Determine the [X, Y] coordinate at the center of the cell enclosing the given text.  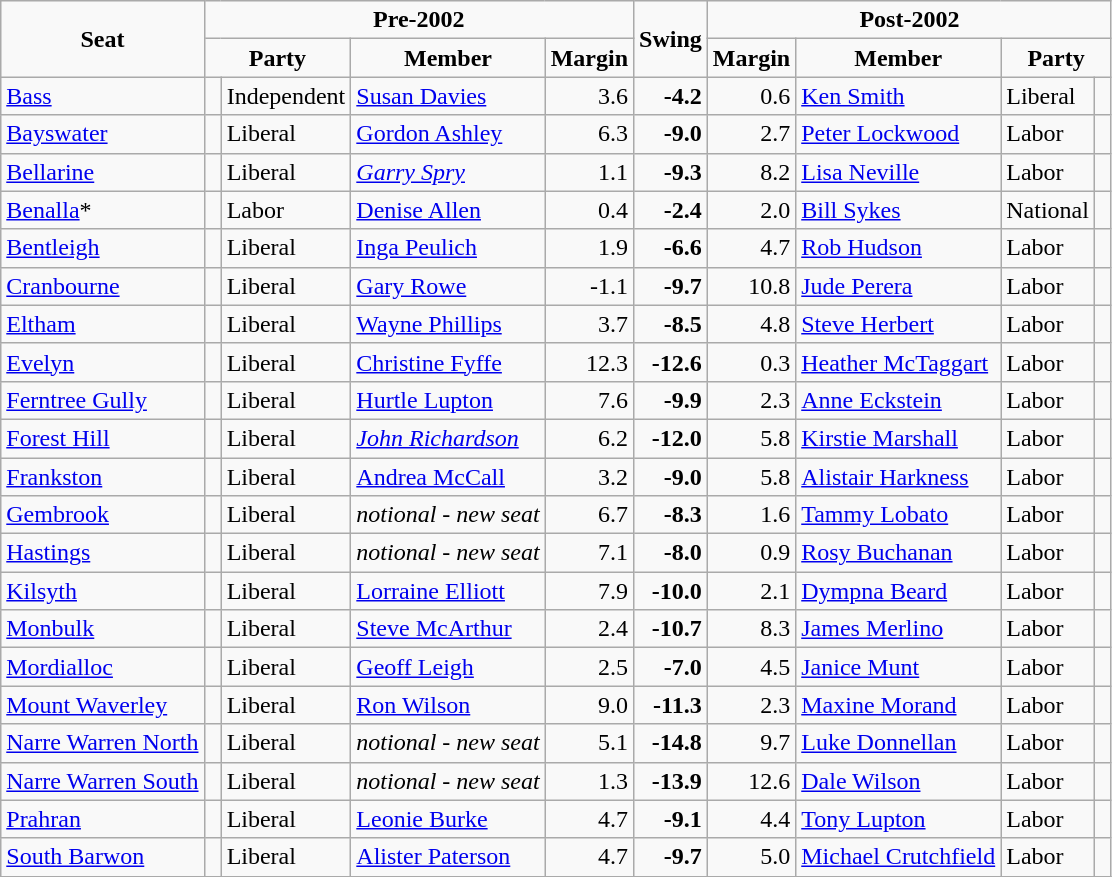
1.6 [751, 515]
Narre Warren North [102, 743]
Anne Eckstein [898, 400]
3.6 [589, 96]
Benalla* [102, 210]
Independent [286, 96]
6.3 [589, 134]
-9.3 [671, 172]
Narre Warren South [102, 781]
Seat [102, 39]
7.6 [589, 400]
Ferntree Gully [102, 400]
Alistair Harkness [898, 477]
-12.6 [671, 362]
Bill Sykes [898, 210]
John Richardson [448, 438]
Evelyn [102, 362]
Lorraine Elliott [448, 591]
Susan Davies [448, 96]
8.3 [751, 629]
Christine Fyffe [448, 362]
-1.1 [589, 286]
-9.9 [671, 400]
5.0 [751, 857]
Cranbourne [102, 286]
-14.8 [671, 743]
5.1 [589, 743]
-7.0 [671, 667]
0.3 [751, 362]
0.9 [751, 553]
Hastings [102, 553]
Mordialloc [102, 667]
Peter Lockwood [898, 134]
Dympna Beard [898, 591]
Ron Wilson [448, 705]
Janice Munt [898, 667]
Maxine Morand [898, 705]
James Merlino [898, 629]
National [1048, 210]
Post-2002 [909, 20]
Wayne Phillips [448, 324]
3.7 [589, 324]
-9.1 [671, 819]
Hurtle Lupton [448, 400]
-12.0 [671, 438]
Kilsyth [102, 591]
Forest Hill [102, 438]
Michael Crutchfield [898, 857]
1.9 [589, 248]
Ken Smith [898, 96]
-4.2 [671, 96]
8.2 [751, 172]
Tammy Lobato [898, 515]
Heather McTaggart [898, 362]
1.1 [589, 172]
Rob Hudson [898, 248]
Prahran [102, 819]
12.6 [751, 781]
-8.0 [671, 553]
Rosy Buchanan [898, 553]
10.8 [751, 286]
7.9 [589, 591]
0.4 [589, 210]
Inga Peulich [448, 248]
Luke Donnellan [898, 743]
Gembrook [102, 515]
Alister Paterson [448, 857]
Monbulk [102, 629]
Gary Rowe [448, 286]
9.0 [589, 705]
Garry Spry [448, 172]
-8.5 [671, 324]
Lisa Neville [898, 172]
6.2 [589, 438]
4.8 [751, 324]
Denise Allen [448, 210]
Steve Herbert [898, 324]
2.4 [589, 629]
-2.4 [671, 210]
Pre-2002 [419, 20]
7.1 [589, 553]
4.5 [751, 667]
-11.3 [671, 705]
Bayswater [102, 134]
-10.0 [671, 591]
South Barwon [102, 857]
Tony Lupton [898, 819]
0.6 [751, 96]
Eltham [102, 324]
Leonie Burke [448, 819]
Bass [102, 96]
Geoff Leigh [448, 667]
Steve McArthur [448, 629]
2.1 [751, 591]
Jude Perera [898, 286]
4.4 [751, 819]
9.7 [751, 743]
3.2 [589, 477]
-10.7 [671, 629]
Kirstie Marshall [898, 438]
-6.6 [671, 248]
Mount Waverley [102, 705]
Gordon Ashley [448, 134]
Andrea McCall [448, 477]
-13.9 [671, 781]
Bentleigh [102, 248]
Bellarine [102, 172]
Swing [671, 39]
1.3 [589, 781]
Frankston [102, 477]
12.3 [589, 362]
2.0 [751, 210]
6.7 [589, 515]
Dale Wilson [898, 781]
2.5 [589, 667]
-8.3 [671, 515]
2.7 [751, 134]
